Search for the cell housing the specified text and yield its (x, y) center coordinate. 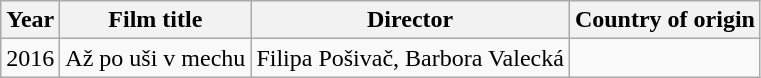
Year (30, 20)
Až po uši v mechu (156, 58)
Director (410, 20)
Filipa Pošivač, Barbora Valecká (410, 58)
2016 (30, 58)
Film title (156, 20)
Country of origin (664, 20)
